Detect which cell encompasses the target text, then output its (x, y) center coordinate. 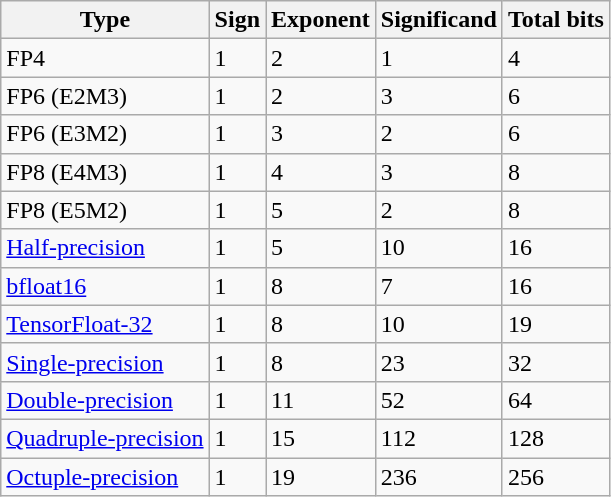
7 (438, 286)
TensorFloat-32 (105, 324)
Quadruple-precision (105, 438)
Total bits (556, 20)
236 (438, 477)
23 (438, 362)
FP8 (E5M2) (105, 210)
FP6 (E2M3) (105, 96)
Octuple-precision (105, 477)
256 (556, 477)
Significand (438, 20)
FP6 (E3M2) (105, 134)
128 (556, 438)
bfloat16 (105, 286)
Exponent (321, 20)
64 (556, 400)
FP8 (E4M3) (105, 172)
Sign (237, 20)
52 (438, 400)
112 (438, 438)
Single-precision (105, 362)
Double-precision (105, 400)
11 (321, 400)
FP4 (105, 58)
15 (321, 438)
Type (105, 20)
Half-precision (105, 248)
32 (556, 362)
